Output the [X, Y] coordinate of the center of the cell containing the given text.  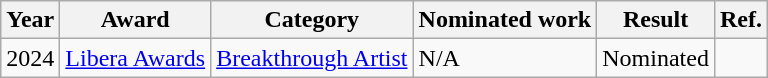
2024 [30, 58]
Nominated [656, 58]
Result [656, 20]
Year [30, 20]
Libera Awards [136, 58]
Breakthrough Artist [312, 58]
Nominated work [505, 20]
N/A [505, 58]
Award [136, 20]
Category [312, 20]
Ref. [740, 20]
